From the cell containing the given text, extract its center point as [x, y] coordinate. 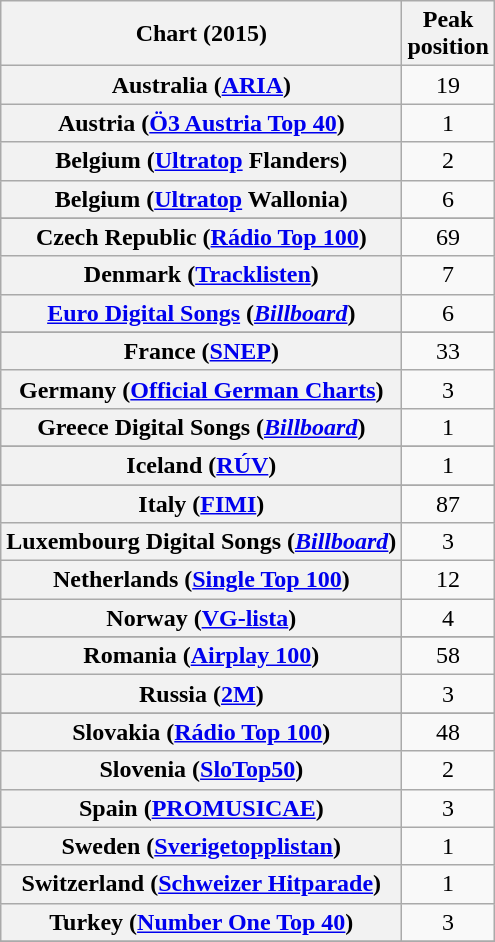
Sweden (Sverigetopplistan) [202, 846]
87 [448, 503]
Austria (Ö3 Austria Top 40) [202, 123]
7 [448, 275]
12 [448, 580]
Czech Republic (Rádio Top 100) [202, 237]
33 [448, 351]
Luxembourg Digital Songs (Billboard) [202, 542]
Euro Digital Songs (Billboard) [202, 313]
Australia (ARIA) [202, 85]
Greece Digital Songs (Billboard) [202, 427]
Italy (FIMI) [202, 503]
Russia (2M) [202, 694]
48 [448, 732]
Netherlands (Single Top 100) [202, 580]
4 [448, 618]
Switzerland (Schweizer Hitparade) [202, 884]
Belgium (Ultratop Flanders) [202, 161]
Slovakia (Rádio Top 100) [202, 732]
Peakposition [448, 34]
58 [448, 656]
Spain (PROMUSICAE) [202, 808]
Chart (2015) [202, 34]
69 [448, 237]
Denmark (Tracklisten) [202, 275]
Romania (Airplay 100) [202, 656]
Turkey (Number One Top 40) [202, 922]
Germany (Official German Charts) [202, 389]
Slovenia (SloTop50) [202, 770]
19 [448, 85]
Belgium (Ultratop Wallonia) [202, 199]
Iceland (RÚV) [202, 465]
Norway (VG-lista) [202, 618]
France (SNEP) [202, 351]
